Return (X, Y) of the center of cell containing provided text 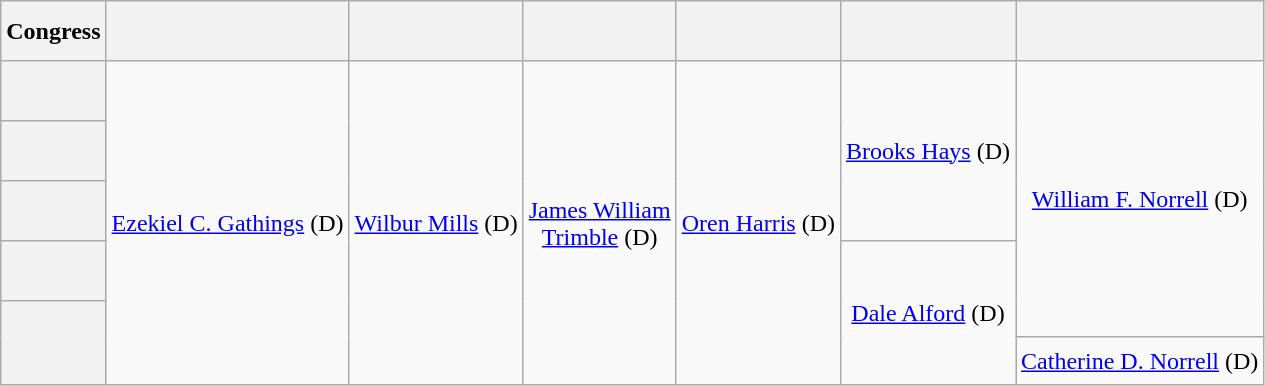
Wilbur Mills (D) (436, 223)
James WilliamTrimble (D) (600, 223)
Brooks Hays (D) (928, 151)
Catherine D. Norrell (D) (1140, 361)
William F. Norrell (D) (1140, 199)
Ezekiel C. Gathings (D) (228, 223)
Dale Alford (D) (928, 313)
Oren Harris (D) (758, 223)
Congress (54, 31)
